Scan for the cell matching the given text and deliver its (X, Y) coordinate at center. 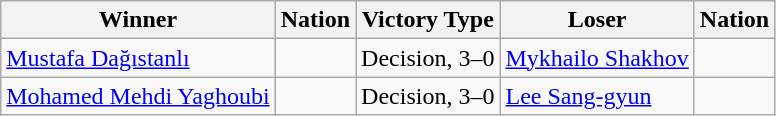
Mykhailo Shakhov (597, 58)
Winner (138, 20)
Loser (597, 20)
Mohamed Mehdi Yaghoubi (138, 96)
Lee Sang-gyun (597, 96)
Victory Type (428, 20)
Mustafa Dağıstanlı (138, 58)
